Detect which cell encompasses the target text, then output its (x, y) center coordinate. 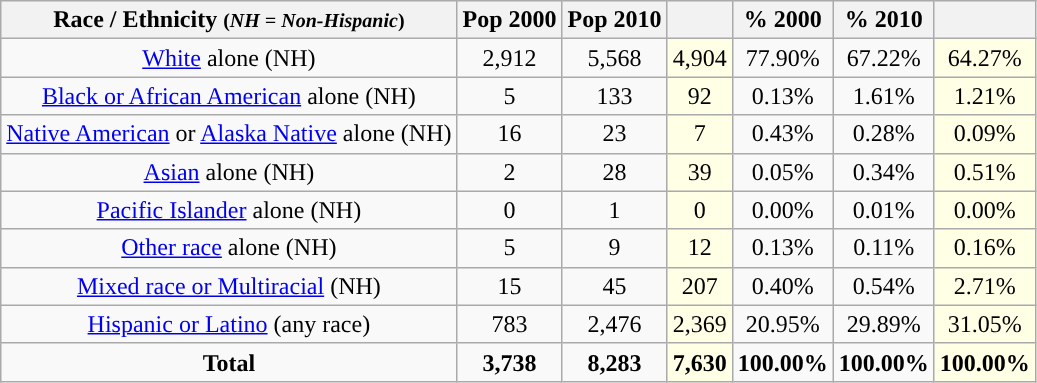
Hispanic or Latino (any race) (229, 324)
64.27% (984, 58)
7 (700, 134)
1.61% (884, 96)
92 (700, 96)
29.89% (884, 324)
0.16% (984, 248)
1 (614, 210)
Total (229, 362)
77.90% (782, 58)
16 (510, 134)
White alone (NH) (229, 58)
9 (614, 248)
23 (614, 134)
2.71% (984, 286)
2,476 (614, 324)
31.05% (984, 324)
28 (614, 172)
% 2010 (884, 20)
20.95% (782, 324)
Black or African American alone (NH) (229, 96)
39 (700, 172)
Pacific Islander alone (NH) (229, 210)
783 (510, 324)
133 (614, 96)
0.28% (884, 134)
Pop 2010 (614, 20)
45 (614, 286)
0.54% (884, 286)
5,568 (614, 58)
2,912 (510, 58)
2 (510, 172)
2,369 (700, 324)
8,283 (614, 362)
0.43% (782, 134)
% 2000 (782, 20)
0.40% (782, 286)
12 (700, 248)
0.51% (984, 172)
4,904 (700, 58)
0.34% (884, 172)
207 (700, 286)
0.09% (984, 134)
0.05% (782, 172)
67.22% (884, 58)
0.11% (884, 248)
Other race alone (NH) (229, 248)
7,630 (700, 362)
0.01% (884, 210)
Asian alone (NH) (229, 172)
Pop 2000 (510, 20)
3,738 (510, 362)
15 (510, 286)
Race / Ethnicity (NH = Non-Hispanic) (229, 20)
Native American or Alaska Native alone (NH) (229, 134)
1.21% (984, 96)
Mixed race or Multiracial (NH) (229, 286)
